Provide the (X, Y) coordinate of the cell's center where the given text is located.  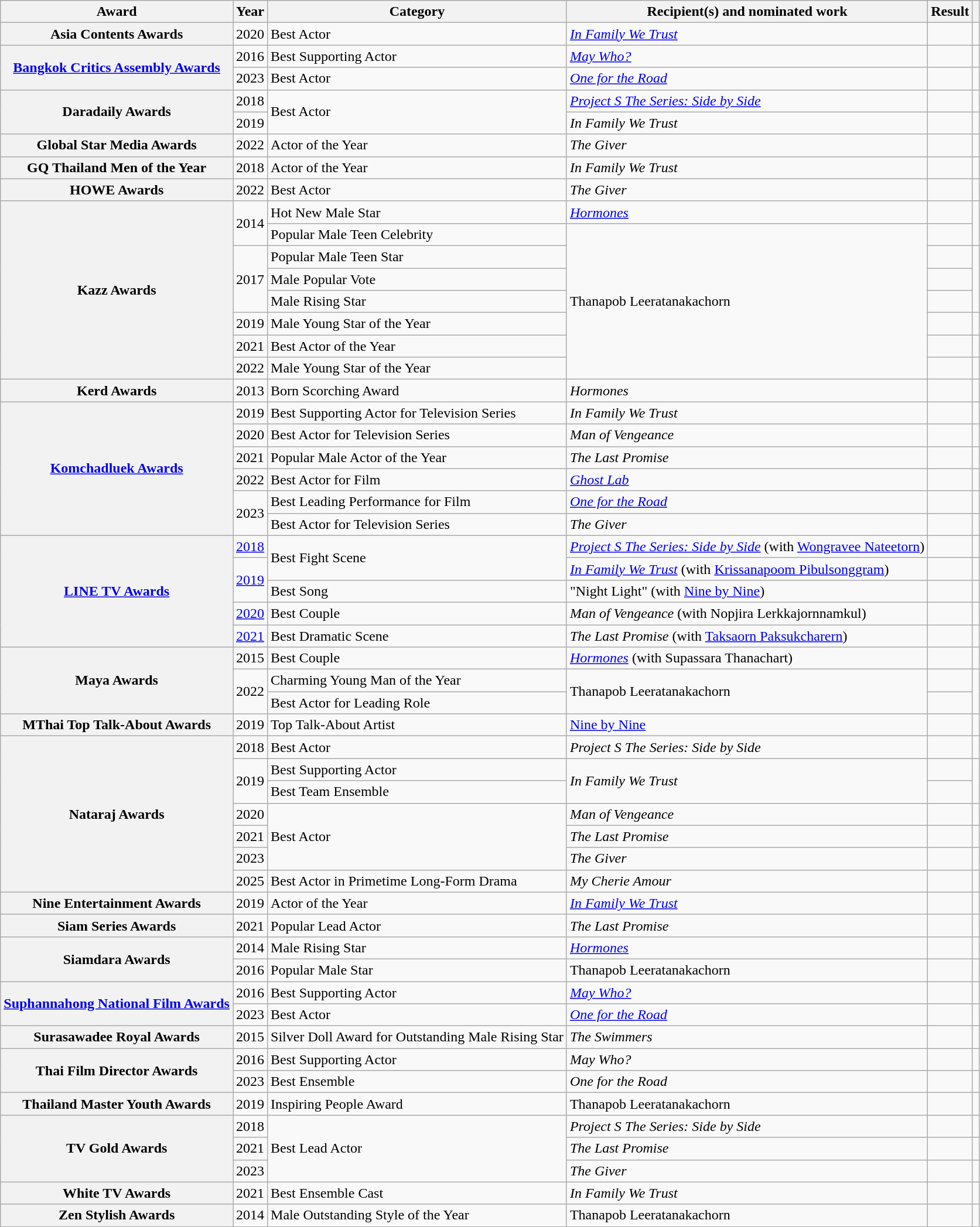
2013 (251, 391)
Zen Stylish Awards (117, 1215)
Top Talk-About Artist (417, 725)
Best Leading Performance for Film (417, 502)
Male Popular Vote (417, 279)
Award (117, 12)
Best Fight Scene (417, 558)
Man of Vengeance (with Nopjira Lerkkajornnamkul) (747, 613)
The Last Promise (with Taksaorn Paksukcharern) (747, 635)
Maya Awards (117, 681)
GQ Thailand Men of the Year (117, 168)
MThai Top Talk-About Awards (117, 725)
Best Actor for Leading Role (417, 703)
Hormones (with Supassara Thanachart) (747, 658)
Hot New Male Star (417, 212)
Best Team Ensemble (417, 792)
Best Dramatic Scene (417, 635)
Thai Film Director Awards (117, 1071)
Kazz Awards (117, 290)
Silver Doll Award for Outstanding Male Rising Star (417, 1037)
Best Actor in Primetime Long-Form Drama (417, 881)
Nine Entertainment Awards (117, 903)
Born Scorching Award (417, 391)
Popular Male Star (417, 970)
Charming Young Man of the Year (417, 681)
2017 (251, 279)
Popular Male Teen Celebrity (417, 234)
Category (417, 12)
Daradaily Awards (117, 112)
Popular Male Actor of the Year (417, 457)
Thailand Master Youth Awards (117, 1104)
Best Lead Actor (417, 1149)
2025 (251, 881)
Komchadluek Awards (117, 469)
Ghost Lab (747, 480)
In Family We Trust (with Krissanapoom Pibulsonggram) (747, 569)
Best Ensemble (417, 1082)
Suphannahong National Film Awards (117, 1004)
Siamdara Awards (117, 959)
Bangkok Critics Assembly Awards (117, 67)
Kerd Awards (117, 391)
TV Gold Awards (117, 1149)
Surasawadee Royal Awards (117, 1037)
Result (950, 12)
Inspiring People Award (417, 1104)
Best Song (417, 591)
The Swimmers (747, 1037)
Best Actor of the Year (417, 346)
Best Actor for Film (417, 480)
Best Supporting Actor for Television Series (417, 413)
Best Ensemble Cast (417, 1193)
Nataraj Awards (117, 814)
Nine by Nine (747, 725)
Asia Contents Awards (117, 34)
Recipient(s) and nominated work (747, 12)
Siam Series Awards (117, 925)
Popular Lead Actor (417, 925)
White TV Awards (117, 1193)
Male Outstanding Style of the Year (417, 1215)
Project S The Series: Side by Side (with Wongravee Nateetorn) (747, 546)
Year (251, 12)
HOWE Awards (117, 190)
"Night Light" (with Nine by Nine) (747, 591)
Popular Male Teen Star (417, 257)
LINE TV Awards (117, 591)
Global Star Media Awards (117, 145)
My Cherie Amour (747, 881)
